Capture the cell that displays the provided text and extract its [x, y] central coordinate. 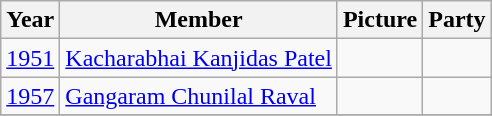
Member [199, 20]
Party [457, 20]
Gangaram Chunilal Raval [199, 96]
Picture [380, 20]
Year [30, 20]
Kacharabhai Kanjidas Patel [199, 58]
1951 [30, 58]
1957 [30, 96]
